Locate the cell with the specified text and output its [x, y] center coordinate. 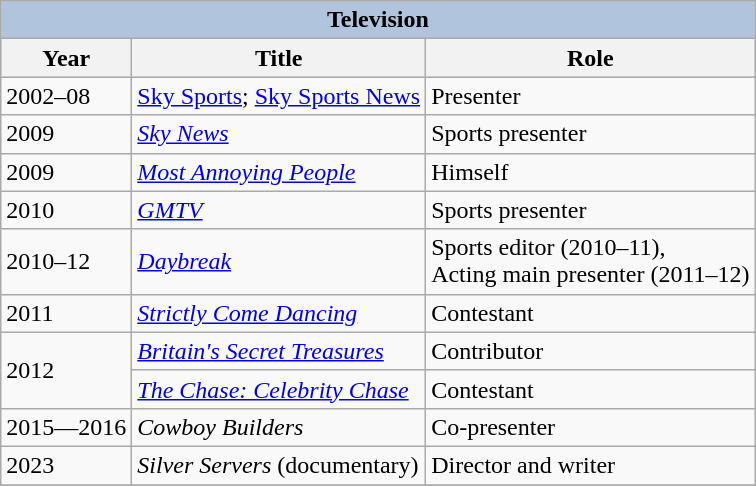
Sky News [279, 134]
Most Annoying People [279, 172]
2011 [66, 313]
Cowboy Builders [279, 427]
Television [378, 20]
Co-presenter [590, 427]
2010–12 [66, 262]
Daybreak [279, 262]
Sports editor (2010–11),Acting main presenter (2011–12) [590, 262]
Year [66, 58]
Britain's Secret Treasures [279, 351]
Himself [590, 172]
Sky Sports; Sky Sports News [279, 96]
Role [590, 58]
2023 [66, 465]
GMTV [279, 210]
Contributor [590, 351]
Presenter [590, 96]
Silver Servers (documentary) [279, 465]
2012 [66, 370]
2002–08 [66, 96]
Director and writer [590, 465]
2015—2016 [66, 427]
Strictly Come Dancing [279, 313]
2010 [66, 210]
The Chase: Celebrity Chase [279, 389]
Title [279, 58]
